Return (X, Y) of the center of cell containing provided text 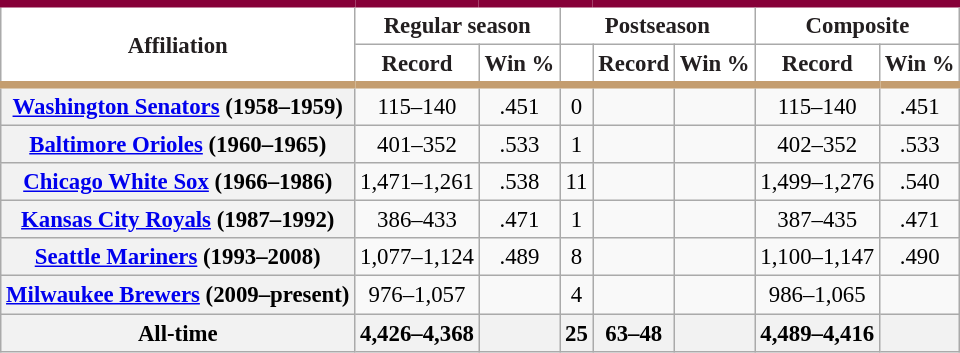
.490 (919, 257)
1,471–1,261 (417, 182)
.540 (919, 182)
Regular season (458, 24)
Affiliation (178, 44)
4 (576, 295)
Baltimore Orioles (1960–1965) (178, 145)
1,100–1,147 (817, 257)
Seattle Mariners (1993–2008) (178, 257)
.489 (519, 257)
All-time (178, 333)
986–1,065 (817, 295)
387–435 (817, 220)
Chicago White Sox (1966–1986) (178, 182)
Composite (858, 24)
8 (576, 257)
Washington Senators (1958–1959) (178, 106)
0 (576, 106)
976–1,057 (417, 295)
386–433 (417, 220)
401–352 (417, 145)
63–48 (634, 333)
Postseason (658, 24)
402–352 (817, 145)
4,426–4,368 (417, 333)
4,489–4,416 (817, 333)
11 (576, 182)
25 (576, 333)
1,499–1,276 (817, 182)
.538 (519, 182)
Kansas City Royals (1987–1992) (178, 220)
1,077–1,124 (417, 257)
Milwaukee Brewers (2009–present) (178, 295)
